For the text-containing cell, return its midpoint in (x, y) coordinate format. 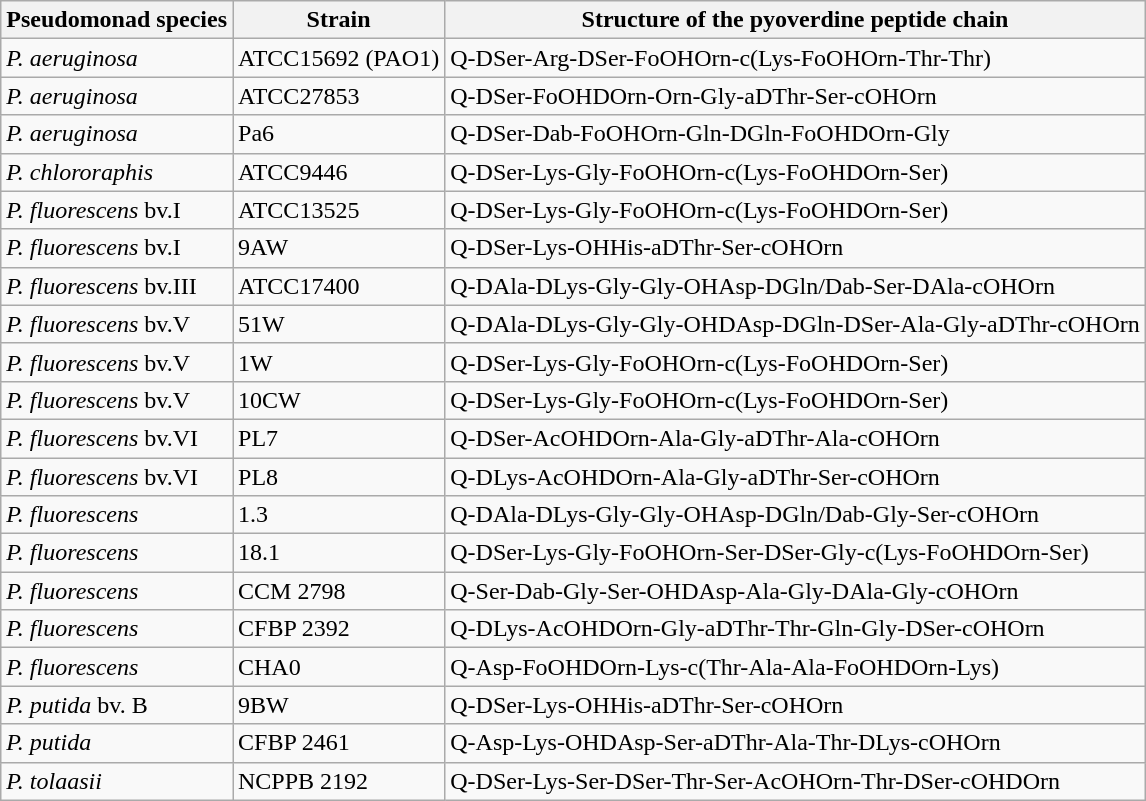
P. putida (117, 743)
9AW (338, 248)
ATCC13525 (338, 210)
CCM 2798 (338, 591)
CFBP 2392 (338, 629)
9BW (338, 705)
Q-Asp-FoOHDOrn-Lys-c(Thr-Ala-Ala-FoOHDOrn-Lys) (796, 667)
1.3 (338, 515)
Q-DAla-DLys-Gly-Gly-OHAsp-DGln/Dab-Ser-DAla-cOHOrn (796, 286)
1W (338, 362)
P. fluorescens bv.III (117, 286)
PL8 (338, 477)
Q-DLys-AcOHDOrn-Gly-aDThr-Thr-Gln-Gly-DSer-cOHOrn (796, 629)
Q-Asp-Lys-OHDAsp-Ser-aDThr-Ala-Thr-DLys-cOHOrn (796, 743)
Pa6 (338, 134)
P. tolaasii (117, 781)
CHA0 (338, 667)
ATCC15692 (PAO1) (338, 58)
Q-DAla-DLys-Gly-Gly-OHAsp-DGln/Dab-Gly-Ser-cOHOrn (796, 515)
Q-DAla-DLys-Gly-Gly-OHDAsp-DGln-DSer-Ala-Gly-aDThr-cOHOrn (796, 324)
Q-DSer-FoOHDOrn-Orn-Gly-aDThr-Ser-cOHOrn (796, 96)
Pseudomonad species (117, 20)
Q-DSer-Dab-FoOHOrn-Gln-DGln-FoOHDOrn-Gly (796, 134)
Strain (338, 20)
P. putida bv. B (117, 705)
ATCC27853 (338, 96)
Q-DSer-AcOHDOrn-Ala-Gly-aDThr-Ala-cOHOrn (796, 438)
NCPPB 2192 (338, 781)
CFBP 2461 (338, 743)
10CW (338, 400)
Q-DSer-Lys-Gly-FoOHOrn-Ser-DSer-Gly-c(Lys-FoOHDOrn-Ser) (796, 553)
ATCC9446 (338, 172)
Structure of the pyoverdine peptide chain (796, 20)
Q-DSer-Lys-Ser-DSer-Thr-Ser-AcOHOrn-Thr-DSer-cOHDOrn (796, 781)
18.1 (338, 553)
51W (338, 324)
PL7 (338, 438)
Q-DLys-AcOHDOrn-Ala-Gly-aDThr-Ser-cOHOrn (796, 477)
Q-Ser-Dab-Gly-Ser-OHDAsp-Ala-Gly-DAla-Gly-cOHOrn (796, 591)
P. chlororaphis (117, 172)
ATCC17400 (338, 286)
Q-DSer-Arg-DSer-FoOHOrn-c(Lys-FoOHOrn-Thr-Thr) (796, 58)
